From the cell containing the given text, extract its center point as [X, Y] coordinate. 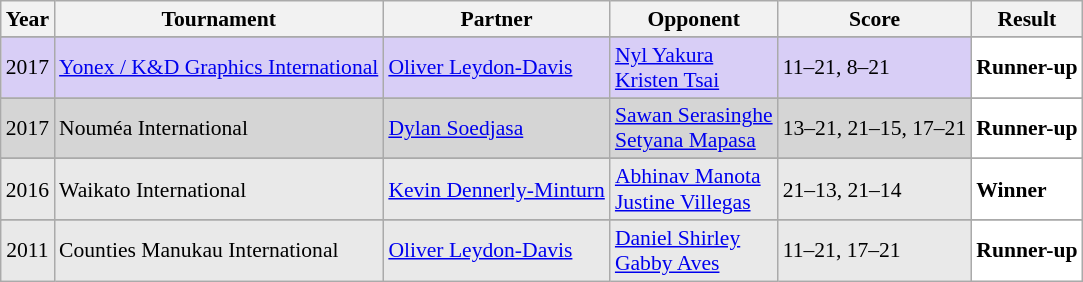
11–21, 8–21 [875, 68]
Abhinav Manota Justine Villegas [694, 190]
2011 [28, 250]
Tournament [218, 19]
Waikato International [218, 190]
Nyl Yakura Kristen Tsai [694, 68]
Counties Manukau International [218, 250]
Daniel Shirley Gabby Aves [694, 250]
Kevin Dennerly-Minturn [496, 190]
Result [1026, 19]
13–21, 21–15, 17–21 [875, 128]
Partner [496, 19]
Sawan Serasinghe Setyana Mapasa [694, 128]
21–13, 21–14 [875, 190]
Nouméa International [218, 128]
Year [28, 19]
Dylan Soedjasa [496, 128]
Score [875, 19]
Opponent [694, 19]
11–21, 17–21 [875, 250]
Winner [1026, 190]
Yonex / K&D Graphics International [218, 68]
2016 [28, 190]
